Search for the cell housing the specified text and yield its [x, y] center coordinate. 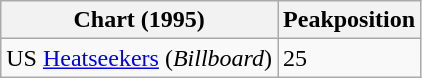
US Heatseekers (Billboard) [140, 58]
25 [350, 58]
Peakposition [350, 20]
Chart (1995) [140, 20]
